From the cell containing the given text, extract its center point as (x, y) coordinate. 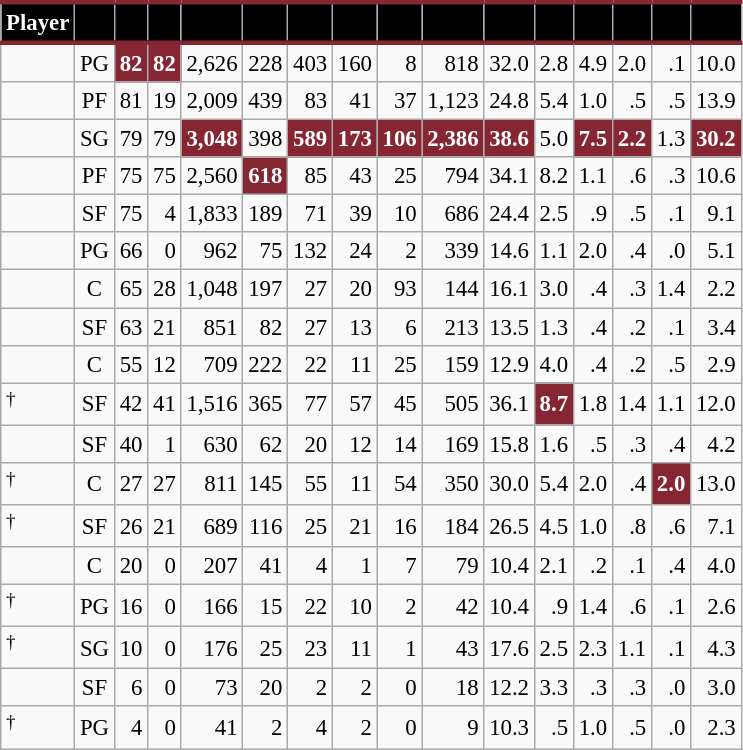
24 (354, 251)
7 (400, 566)
26.5 (509, 526)
30.2 (716, 139)
1,833 (212, 214)
222 (266, 364)
13.0 (716, 484)
73 (212, 688)
71 (310, 214)
17.6 (509, 648)
77 (310, 404)
132 (310, 251)
23 (310, 648)
9 (453, 728)
1,516 (212, 404)
686 (453, 214)
159 (453, 364)
228 (266, 62)
3.4 (716, 327)
818 (453, 62)
15.8 (509, 444)
1,123 (453, 101)
13.9 (716, 101)
439 (266, 101)
12.2 (509, 688)
39 (354, 214)
116 (266, 526)
62 (266, 444)
.8 (632, 526)
173 (354, 139)
169 (453, 444)
7.5 (592, 139)
2.9 (716, 364)
18 (453, 688)
213 (453, 327)
630 (212, 444)
350 (453, 484)
19 (164, 101)
4.5 (554, 526)
365 (266, 404)
13 (354, 327)
Player (38, 22)
3.3 (554, 688)
5.0 (554, 139)
12.9 (509, 364)
1,048 (212, 289)
2,009 (212, 101)
66 (130, 251)
176 (212, 648)
1.6 (554, 444)
4.2 (716, 444)
34.1 (509, 176)
3,048 (212, 139)
589 (310, 139)
709 (212, 364)
2,386 (453, 139)
160 (354, 62)
144 (453, 289)
28 (164, 289)
8.7 (554, 404)
37 (400, 101)
207 (212, 566)
2,626 (212, 62)
30.0 (509, 484)
14.6 (509, 251)
197 (266, 289)
8 (400, 62)
962 (212, 251)
14 (400, 444)
794 (453, 176)
40 (130, 444)
16.1 (509, 289)
851 (212, 327)
7.1 (716, 526)
10.3 (509, 728)
1.8 (592, 404)
166 (212, 606)
54 (400, 484)
93 (400, 289)
36.1 (509, 404)
65 (130, 289)
45 (400, 404)
83 (310, 101)
24.4 (509, 214)
811 (212, 484)
9.1 (716, 214)
15 (266, 606)
189 (266, 214)
106 (400, 139)
57 (354, 404)
618 (266, 176)
4.3 (716, 648)
2,560 (212, 176)
85 (310, 176)
403 (310, 62)
145 (266, 484)
5.1 (716, 251)
505 (453, 404)
81 (130, 101)
13.5 (509, 327)
2.1 (554, 566)
2.8 (554, 62)
38.6 (509, 139)
4.9 (592, 62)
8.2 (554, 176)
12.0 (716, 404)
689 (212, 526)
339 (453, 251)
10.6 (716, 176)
24.8 (509, 101)
2.6 (716, 606)
32.0 (509, 62)
63 (130, 327)
184 (453, 526)
10.0 (716, 62)
26 (130, 526)
398 (266, 139)
